For the text-containing cell, return its midpoint in [x, y] coordinate format. 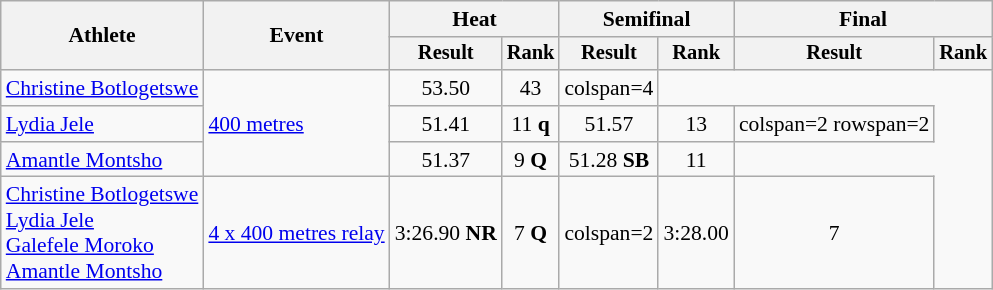
7 Q [531, 233]
7 [834, 233]
4 x 400 metres relay [296, 233]
51.41 [446, 124]
colspan=2 [608, 233]
Amantle Montsho [102, 160]
Event [296, 36]
400 metres [296, 124]
Lydia Jele [102, 124]
43 [531, 88]
53.50 [446, 88]
51.37 [446, 160]
11 q [531, 124]
9 Q [531, 160]
3:28.00 [696, 233]
Semifinal [646, 19]
3:26.90 NR [446, 233]
Heat [475, 19]
11 [696, 160]
51.57 [608, 124]
51.28 SB [608, 160]
Athlete [102, 36]
Christine Botlogetswe [102, 88]
Final [863, 19]
colspan=4 [608, 88]
Christine BotlogetsweLydia JeleGalefele MorokoAmantle Montsho [102, 233]
colspan=2 rowspan=2 [834, 124]
13 [696, 124]
